Find where the given text appears and provide that cell's center as [X, Y] coordinate. 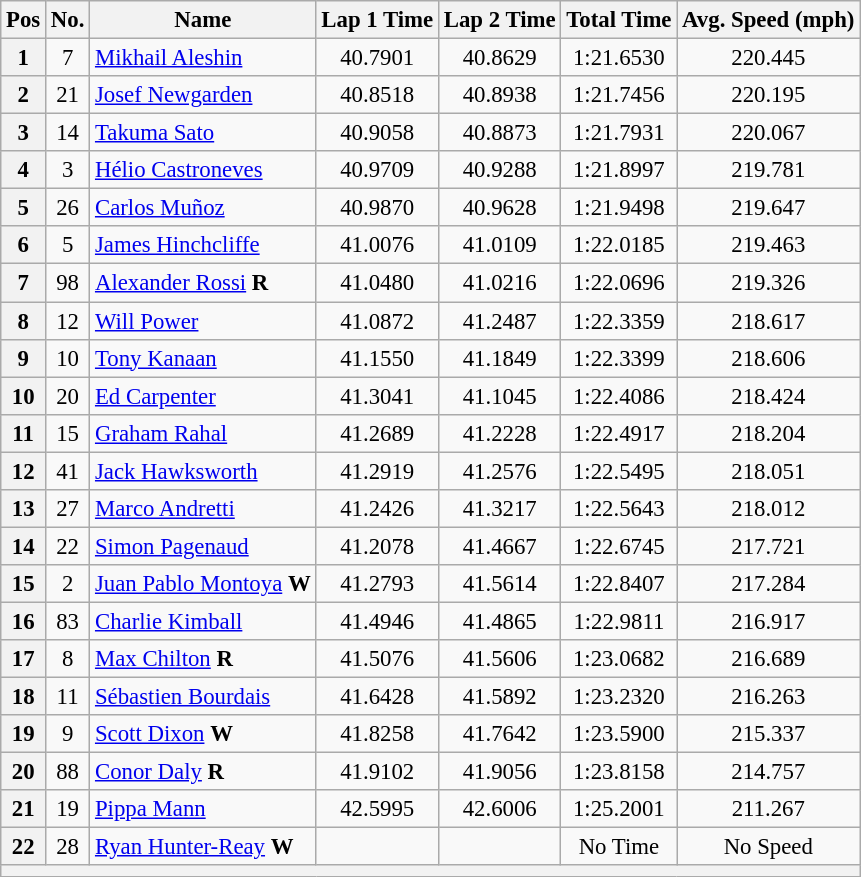
218.617 [768, 321]
1:21.6530 [619, 58]
41.1849 [499, 358]
41 [68, 471]
40.8629 [499, 58]
41.2689 [377, 433]
Takuma Sato [203, 133]
41.5606 [499, 659]
1:21.7931 [619, 133]
41.4865 [499, 621]
1:22.5643 [619, 509]
41.2919 [377, 471]
40.9628 [499, 208]
41.5614 [499, 584]
Scott Dixon W [203, 734]
41.4667 [499, 546]
1:21.8997 [619, 170]
1:22.4917 [619, 433]
41.2793 [377, 584]
Pos [24, 20]
6 [24, 245]
40.9870 [377, 208]
Tony Kanaan [203, 358]
17 [24, 659]
219.781 [768, 170]
40.9288 [499, 170]
Ed Carpenter [203, 396]
41.2487 [499, 321]
Charlie Kimball [203, 621]
218.606 [768, 358]
1 [24, 58]
Josef Newgarden [203, 95]
Conor Daly R [203, 772]
Carlos Muñoz [203, 208]
Hélio Castroneves [203, 170]
216.263 [768, 697]
27 [68, 509]
1:22.9811 [619, 621]
1:23.5900 [619, 734]
Pippa Mann [203, 809]
26 [68, 208]
41.9056 [499, 772]
217.721 [768, 546]
1:25.2001 [619, 809]
220.445 [768, 58]
83 [68, 621]
1:21.7456 [619, 95]
40.9709 [377, 170]
218.424 [768, 396]
41.2576 [499, 471]
Juan Pablo Montoya W [203, 584]
1:22.5495 [619, 471]
41.4946 [377, 621]
1:23.2320 [619, 697]
13 [24, 509]
No. [68, 20]
219.647 [768, 208]
1:22.4086 [619, 396]
41.2426 [377, 509]
218.012 [768, 509]
217.284 [768, 584]
40.9058 [377, 133]
40.8518 [377, 95]
Graham Rahal [203, 433]
216.689 [768, 659]
Marco Andretti [203, 509]
Jack Hawksworth [203, 471]
41.8258 [377, 734]
41.1045 [499, 396]
16 [24, 621]
Name [203, 20]
40.7901 [377, 58]
215.337 [768, 734]
41.0872 [377, 321]
216.917 [768, 621]
41.0076 [377, 245]
211.267 [768, 809]
1:22.3359 [619, 321]
18 [24, 697]
Simon Pagenaud [203, 546]
Ryan Hunter-Reay W [203, 847]
Avg. Speed (mph) [768, 20]
40.8938 [499, 95]
218.051 [768, 471]
1:22.8407 [619, 584]
220.067 [768, 133]
Lap 2 Time [499, 20]
41.3041 [377, 396]
41.5892 [499, 697]
40.8873 [499, 133]
1:23.0682 [619, 659]
42.5995 [377, 809]
214.757 [768, 772]
219.463 [768, 245]
219.326 [768, 283]
1:23.8158 [619, 772]
4 [24, 170]
Lap 1 Time [377, 20]
41.7642 [499, 734]
Alexander Rossi R [203, 283]
1:22.3399 [619, 358]
28 [68, 847]
88 [68, 772]
218.204 [768, 433]
1:21.9498 [619, 208]
98 [68, 283]
41.0480 [377, 283]
41.0109 [499, 245]
41.9102 [377, 772]
No Time [619, 847]
1:22.6745 [619, 546]
Total Time [619, 20]
220.195 [768, 95]
41.1550 [377, 358]
41.3217 [499, 509]
Will Power [203, 321]
1:22.0696 [619, 283]
1:22.0185 [619, 245]
41.2228 [499, 433]
41.6428 [377, 697]
Max Chilton R [203, 659]
James Hinchcliffe [203, 245]
41.2078 [377, 546]
Sébastien Bourdais [203, 697]
Mikhail Aleshin [203, 58]
41.0216 [499, 283]
No Speed [768, 847]
42.6006 [499, 809]
41.5076 [377, 659]
